Provide the [X, Y] coordinate of the cell's center where the given text is located.  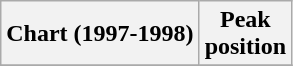
Chart (1997-1998) [100, 34]
Peak position [245, 34]
